Return (X, Y) of the center of cell containing provided text 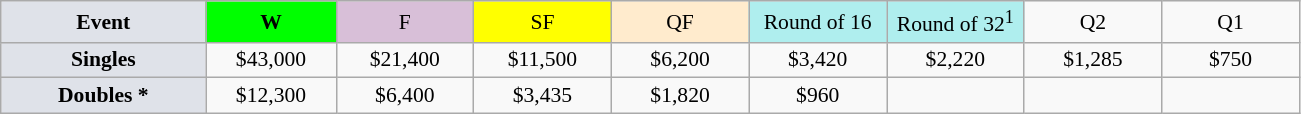
SF (543, 22)
Q1 (1231, 22)
$1,820 (680, 96)
Round of 16 (818, 22)
$3,435 (543, 96)
$6,200 (680, 60)
$6,400 (405, 96)
F (405, 22)
$43,000 (271, 60)
$3,420 (818, 60)
W (271, 22)
$1,285 (1093, 60)
$12,300 (271, 96)
$960 (818, 96)
Event (104, 22)
Singles (104, 60)
QF (680, 22)
$2,220 (955, 60)
$750 (1231, 60)
Q2 (1093, 22)
Doubles * (104, 96)
$21,400 (405, 60)
Round of 321 (955, 22)
$11,500 (543, 60)
